From the cell containing the given text, extract its center point as (X, Y) coordinate. 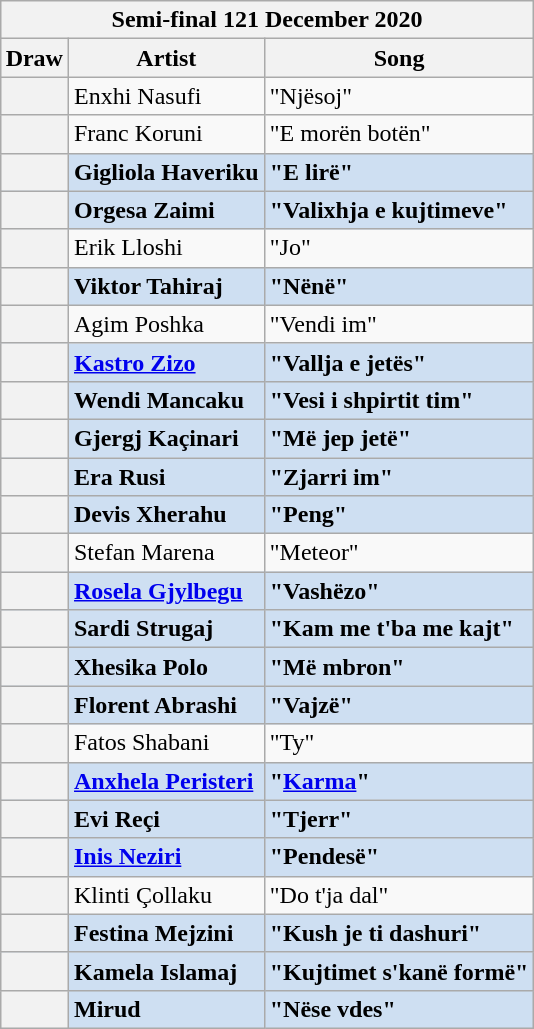
Gigliola Haveriku (166, 172)
Kastro Zizo (166, 362)
Wendi Mancaku (166, 400)
"Pendesë" (399, 857)
"Më jep jetë" (399, 438)
"E lirë" (399, 172)
Franc Koruni (166, 134)
"Peng" (399, 515)
Kamela Islamaj (166, 971)
Stefan Marena (166, 553)
"Jo" (399, 248)
Song (399, 58)
"E morën botën" (399, 134)
"Vallja e jetës" (399, 362)
"Do t'ja dal" (399, 895)
"Kush je ti dashuri" (399, 933)
"Vashëzo" (399, 591)
"Ty" (399, 743)
Artist (166, 58)
Orgesa Zaimi (166, 210)
Fatos Shabani (166, 743)
Semi-final 121 December 2020 (267, 20)
Viktor Tahiraj (166, 286)
Gjergj Kaçinari (166, 438)
"Vajzë" (399, 705)
Inis Neziri (166, 857)
Xhesika Polo (166, 667)
"Kujtimet s'kanë formë" (399, 971)
Mirud (166, 1009)
Evi Reçi (166, 819)
Sardi Strugaj (166, 629)
"Valixhja e kujtimeve" (399, 210)
"Vesi i shpirtit tim" (399, 400)
Florent Abrashi (166, 705)
Draw (34, 58)
"Nëse vdes" (399, 1009)
"Meteor" (399, 553)
"Nënë" (399, 286)
"Zjarri im" (399, 477)
Rosela Gjylbegu (166, 591)
Festina Mejzini (166, 933)
"Vendi im" (399, 324)
Klinti Çollaku (166, 895)
"Tjerr" (399, 819)
"Kam me t'ba me kajt" (399, 629)
Anxhela Peristeri (166, 781)
Agim Poshka (166, 324)
Erik Lloshi (166, 248)
"Më mbron" (399, 667)
Devis Xherahu (166, 515)
Era Rusi (166, 477)
"Karma" (399, 781)
"Njësoj" (399, 96)
Enxhi Nasufi (166, 96)
